Scan for the cell matching the given text and deliver its (x, y) coordinate at center. 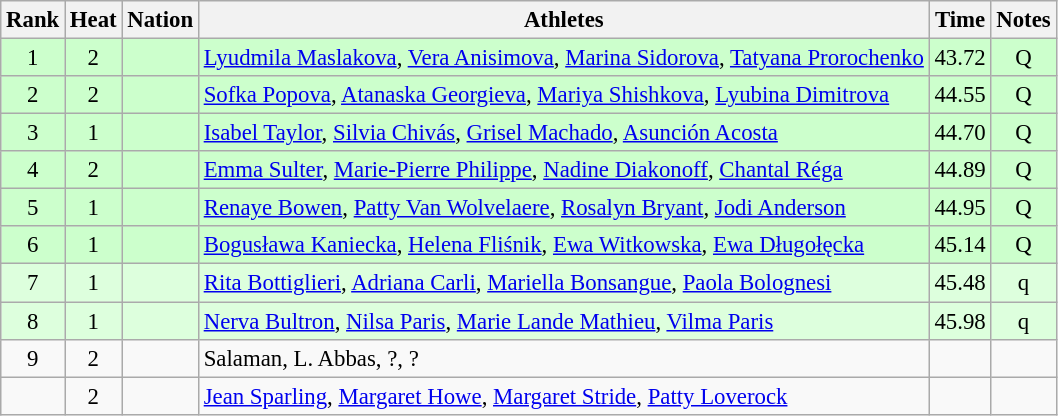
Sofka Popova, Atanaska Georgieva, Mariya Shishkova, Lyubina Dimitrova (564, 95)
44.70 (960, 133)
7 (33, 283)
Time (960, 20)
Nerva Bultron, Nilsa Paris, Marie Lande Mathieu, Vilma Paris (564, 321)
9 (33, 358)
Heat (94, 20)
Notes (1024, 20)
Isabel Taylor, Silvia Chivás, Grisel Machado, Asunción Acosta (564, 133)
6 (33, 245)
Salaman, L. Abbas, ?, ? (564, 358)
44.55 (960, 95)
44.95 (960, 208)
Jean Sparling, Margaret Howe, Margaret Stride, Patty Loverock (564, 396)
Rita Bottiglieri, Adriana Carli, Mariella Bonsangue, Paola Bolognesi (564, 283)
5 (33, 208)
Emma Sulter, Marie-Pierre Philippe, Nadine Diakonoff, Chantal Réga (564, 170)
45.48 (960, 283)
45.14 (960, 245)
Athletes (564, 20)
43.72 (960, 58)
Bogusława Kaniecka, Helena Fliśnik, Ewa Witkowska, Ewa Długołęcka (564, 245)
8 (33, 321)
Lyudmila Maslakova, Vera Anisimova, Marina Sidorova, Tatyana Prorochenko (564, 58)
44.89 (960, 170)
Nation (160, 20)
Rank (33, 20)
Renaye Bowen, Patty Van Wolvelaere, Rosalyn Bryant, Jodi Anderson (564, 208)
45.98 (960, 321)
4 (33, 170)
3 (33, 133)
